Output the (x, y) coordinate of the center of the cell containing the given text.  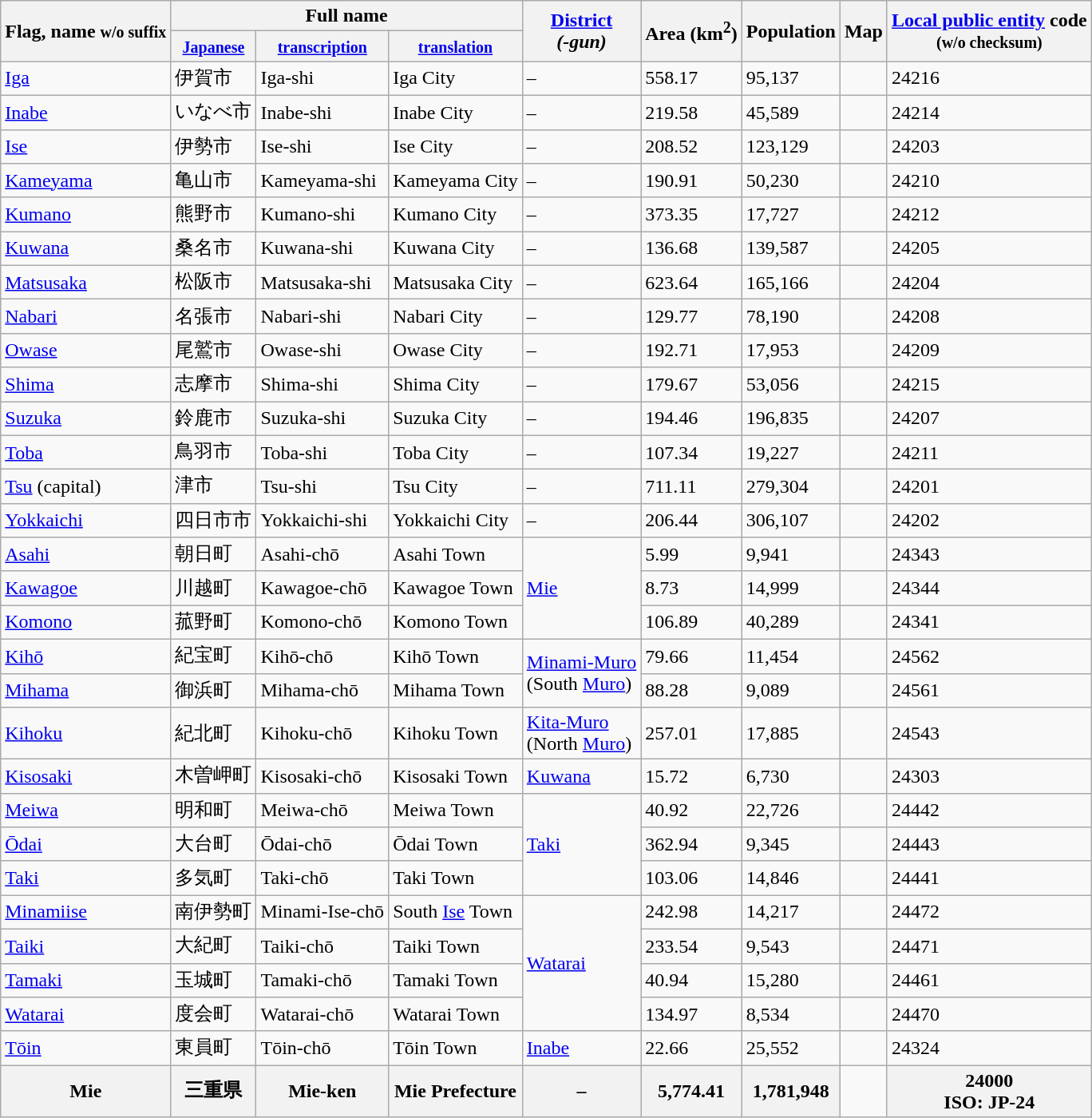
306,107 (790, 521)
88.28 (691, 690)
Kawagoe (86, 588)
711.11 (691, 487)
Suzuka City (456, 418)
24341 (989, 623)
Kisosaki (86, 776)
大紀町 (214, 946)
鈴鹿市 (214, 418)
24324 (989, 1048)
Nabari-shi (322, 316)
Komono Town (456, 623)
川越町 (214, 588)
Kihoku Town (456, 733)
24201 (989, 487)
御浜町 (214, 690)
24461 (989, 981)
194.46 (691, 418)
Matsusaka (86, 283)
志摩市 (214, 385)
Yokkaichi-shi (322, 521)
14,217 (790, 912)
24562 (989, 656)
Kuwana City (456, 249)
Taki Town (456, 878)
Toba (86, 452)
123,129 (790, 147)
1,781,948 (790, 1091)
24472 (989, 912)
朝日町 (214, 554)
219.58 (691, 112)
Mihama Town (456, 690)
Kihoku-chō (322, 733)
Tsu (capital) (86, 487)
Iga (86, 78)
Komono-chō (322, 623)
Population (790, 31)
Nabari (86, 316)
Kita-Muro(North Muro) (581, 733)
Taiki Town (456, 946)
136.68 (691, 249)
24441 (989, 878)
206.44 (691, 521)
Kumano (86, 214)
24344 (989, 588)
24443 (989, 845)
Owase-shi (322, 350)
Mie-ken (322, 1091)
Owase (86, 350)
24208 (989, 316)
24202 (989, 521)
Kameyama (86, 180)
Inabe City (456, 112)
165,166 (790, 283)
Kihoku (86, 733)
Shima-shi (322, 385)
菰野町 (214, 623)
Suzuka-shi (322, 418)
Kihō (86, 656)
Asahi (86, 554)
伊賀市 (214, 78)
Kameyama City (456, 180)
Tamaki-chō (322, 981)
Kawagoe-chō (322, 588)
196,835 (790, 418)
Mie Prefecture (456, 1091)
Minami-Ise-chō (322, 912)
Toba City (456, 452)
Taiki-chō (322, 946)
translation (456, 46)
津市 (214, 487)
233.54 (691, 946)
24212 (989, 214)
Meiwa-chō (322, 810)
Suzuka (86, 418)
22.66 (691, 1048)
8,534 (790, 1014)
名張市 (214, 316)
15,280 (790, 981)
Ise City (456, 147)
24203 (989, 147)
45,589 (790, 112)
11,454 (790, 656)
8.73 (691, 588)
Iga-shi (322, 78)
623.64 (691, 283)
Tōin Town (456, 1048)
24561 (989, 690)
139,587 (790, 249)
9,345 (790, 845)
24471 (989, 946)
多気町 (214, 878)
Mihama (86, 690)
Iga City (456, 78)
South Ise Town (456, 912)
5,774.41 (691, 1091)
Kawagoe Town (456, 588)
17,727 (790, 214)
134.97 (691, 1014)
Map (864, 31)
四日市市 (214, 521)
179.67 (691, 385)
40.92 (691, 810)
Inabe-shi (322, 112)
District(-gun) (581, 31)
桑名市 (214, 249)
Kisosaki-chō (322, 776)
度会町 (214, 1014)
Tsu-shi (322, 487)
78,190 (790, 316)
107.34 (691, 452)
Tamaki Town (456, 981)
129.77 (691, 316)
Owase City (456, 350)
Japanese (214, 46)
Watarai Town (456, 1014)
Shima City (456, 385)
Minamiise (86, 912)
242.98 (691, 912)
Toba-shi (322, 452)
Asahi Town (456, 554)
玉城町 (214, 981)
5.99 (691, 554)
106.89 (691, 623)
伊勢市 (214, 147)
14,999 (790, 588)
24343 (989, 554)
松阪市 (214, 283)
24204 (989, 283)
40,289 (790, 623)
558.17 (691, 78)
Ōdai (86, 845)
Flag, name w/o suffix (86, 31)
Taiki (86, 946)
40.94 (691, 981)
Asahi-chō (322, 554)
Matsusaka City (456, 283)
紀北町 (214, 733)
Tōin-chō (322, 1048)
Matsusaka-shi (322, 283)
190.91 (691, 180)
53,056 (790, 385)
95,137 (790, 78)
Area (km2) (691, 31)
紀宝町 (214, 656)
24543 (989, 733)
Ōdai-chō (322, 845)
Minami-Muro(South Muro) (581, 672)
257.01 (691, 733)
17,953 (790, 350)
Ōdai Town (456, 845)
Kameyama-shi (322, 180)
24207 (989, 418)
木曽岬町 (214, 776)
24214 (989, 112)
Kihō Town (456, 656)
Kuwana-shi (322, 249)
24442 (989, 810)
transcription (322, 46)
Ise-shi (322, 147)
373.35 (691, 214)
9,089 (790, 690)
Local public entity code(w/o checksum) (989, 31)
24000ISO: JP-24 (989, 1091)
9,543 (790, 946)
Meiwa (86, 810)
Nabari City (456, 316)
17,885 (790, 733)
6,730 (790, 776)
79.66 (691, 656)
24215 (989, 385)
24470 (989, 1014)
14,846 (790, 878)
Yokkaichi City (456, 521)
Yokkaichi (86, 521)
Meiwa Town (456, 810)
Ise (86, 147)
Komono (86, 623)
Watarai-chō (322, 1014)
362.94 (691, 845)
Kisosaki Town (456, 776)
25,552 (790, 1048)
19,227 (790, 452)
いなべ市 (214, 112)
Kumano-shi (322, 214)
24209 (989, 350)
Tamaki (86, 981)
22,726 (790, 810)
鳥羽市 (214, 452)
279,304 (790, 487)
三重県 (214, 1091)
Tōin (86, 1048)
Shima (86, 385)
Taki-chō (322, 878)
15.72 (691, 776)
24211 (989, 452)
192.71 (691, 350)
明和町 (214, 810)
Full name (346, 16)
熊野市 (214, 214)
Kihō-chō (322, 656)
24205 (989, 249)
Tsu City (456, 487)
Kumano City (456, 214)
24303 (989, 776)
南伊勢町 (214, 912)
Mihama-chō (322, 690)
大台町 (214, 845)
208.52 (691, 147)
東員町 (214, 1048)
9,941 (790, 554)
103.06 (691, 878)
亀山市 (214, 180)
24216 (989, 78)
尾鷲市 (214, 350)
50,230 (790, 180)
24210 (989, 180)
